Capture the cell that displays the provided text and extract its (X, Y) central coordinate. 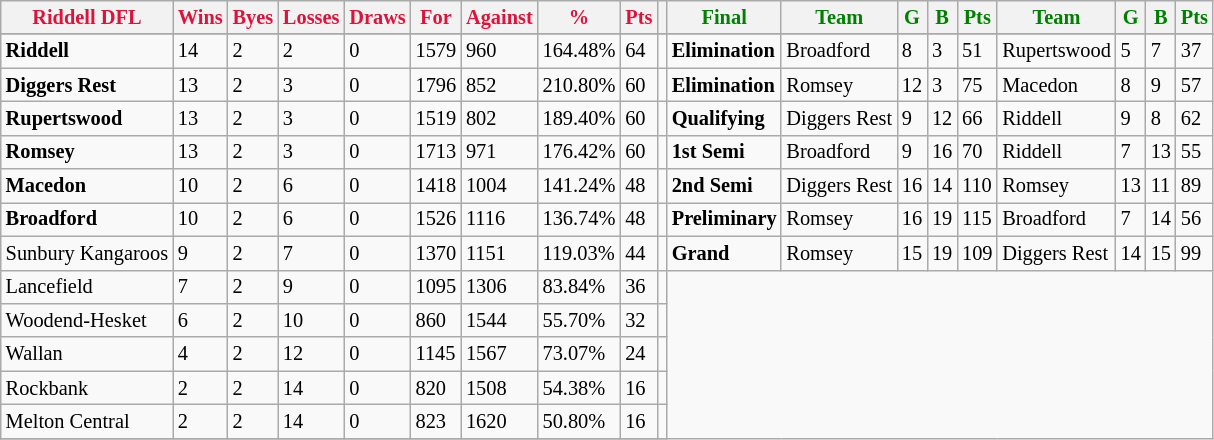
Losses (311, 17)
Byes (253, 17)
51 (977, 51)
44 (638, 253)
Grand (724, 253)
823 (436, 421)
% (580, 17)
115 (977, 219)
24 (638, 354)
Draws (377, 17)
1095 (436, 287)
75 (977, 85)
960 (500, 51)
36 (638, 287)
119.03% (580, 253)
50.80% (580, 421)
89 (1194, 186)
110 (977, 186)
136.74% (580, 219)
Riddell DFL (87, 17)
83.84% (580, 287)
32 (638, 320)
56 (1194, 219)
Lancefield (87, 287)
1370 (436, 253)
Qualifying (724, 118)
1508 (500, 388)
1st Semi (724, 152)
210.80% (580, 85)
1116 (500, 219)
1151 (500, 253)
57 (1194, 85)
164.48% (580, 51)
1145 (436, 354)
4 (200, 354)
73.07% (580, 354)
Against (500, 17)
1796 (436, 85)
1620 (500, 421)
55.70% (580, 320)
1544 (500, 320)
1713 (436, 152)
2nd Semi (724, 186)
62 (1194, 118)
141.24% (580, 186)
Final (724, 17)
70 (977, 152)
Wallan (87, 354)
1418 (436, 186)
852 (500, 85)
54.38% (580, 388)
971 (500, 152)
860 (436, 320)
64 (638, 51)
66 (977, 118)
1306 (500, 287)
1519 (436, 118)
802 (500, 118)
For (436, 17)
37 (1194, 51)
1579 (436, 51)
1526 (436, 219)
Wins (200, 17)
176.42% (580, 152)
820 (436, 388)
Rockbank (87, 388)
Sunbury Kangaroos (87, 253)
189.40% (580, 118)
Melton Central (87, 421)
11 (1161, 186)
Preliminary (724, 219)
109 (977, 253)
Woodend-Hesket (87, 320)
55 (1194, 152)
1567 (500, 354)
99 (1194, 253)
1004 (500, 186)
5 (1131, 51)
